Detect which cell encompasses the target text, then output its (X, Y) center coordinate. 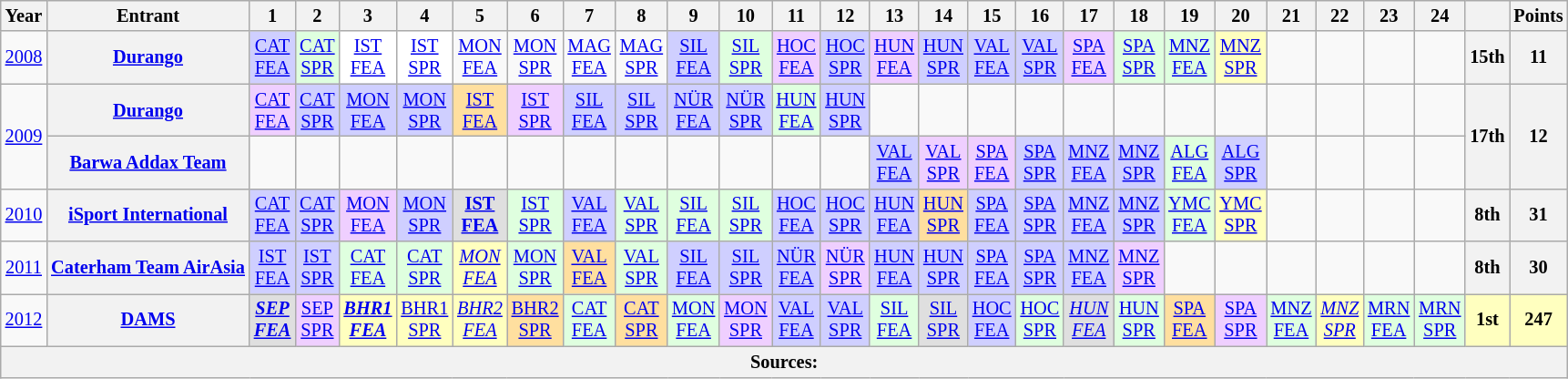
YMCFEA (1189, 215)
15 (993, 15)
14 (943, 15)
3 (368, 15)
Barwa Addax Team (148, 162)
SEPSPR (317, 320)
2009 (24, 137)
MRNSPR (1440, 320)
16 (1040, 15)
2008 (24, 57)
17th (1487, 137)
BHR2SPR (535, 320)
BHR1SPR (424, 320)
2012 (24, 320)
BHR2FEA (480, 320)
5 (480, 15)
Points (1539, 15)
24 (1440, 15)
7 (588, 15)
DAMS (148, 320)
SEPFEA (272, 320)
Entrant (148, 15)
2010 (24, 215)
1st (1487, 320)
30 (1539, 268)
18 (1138, 15)
MRNFEA (1389, 320)
Caterham Team AirAsia (148, 268)
ALGFEA (1189, 162)
20 (1240, 15)
19 (1189, 15)
23 (1389, 15)
31 (1539, 215)
17 (1089, 15)
21 (1291, 15)
8 (641, 15)
BHR1FEA (368, 320)
6 (535, 15)
ALGSPR (1240, 162)
MAGFEA (588, 57)
247 (1539, 320)
10 (745, 15)
2011 (24, 268)
1 (272, 15)
Sources: (785, 362)
2 (317, 15)
4 (424, 15)
9 (694, 15)
iSport International (148, 215)
Year (24, 15)
YMCSPR (1240, 215)
22 (1339, 15)
15th (1487, 57)
MAGSPR (641, 57)
13 (894, 15)
